Search for the cell housing the specified text and yield its [x, y] center coordinate. 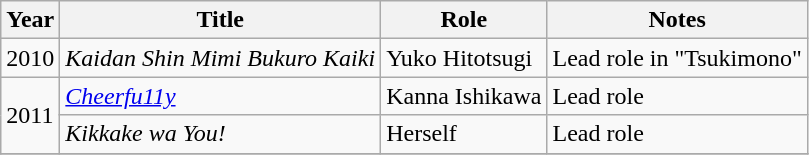
2011 [30, 115]
Yuko Hitotsugi [464, 58]
Role [464, 20]
Herself [464, 134]
Cheerfu11y [220, 96]
Year [30, 20]
Notes [677, 20]
2010 [30, 58]
Kaidan Shin Mimi Bukuro Kaiki [220, 58]
Title [220, 20]
Lead role in "Tsukimono" [677, 58]
Kikkake wa You! [220, 134]
Kanna Ishikawa [464, 96]
